For the text-containing cell, return its midpoint in (x, y) coordinate format. 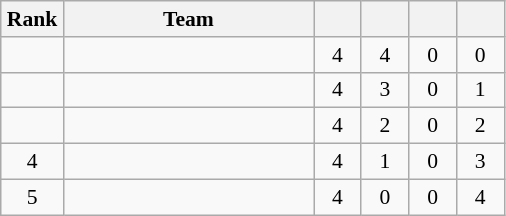
Rank (32, 19)
Team (188, 19)
5 (32, 197)
